Extract the (X, Y) coordinate from the center of the cell holding the provided text.  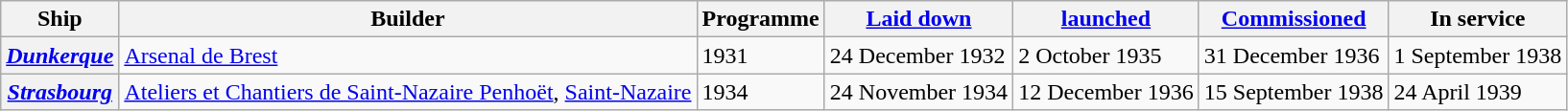
24 November 1934 (918, 92)
12 December 1936 (1106, 92)
Builder (408, 19)
Ship (59, 19)
2 October 1935 (1106, 55)
Commissioned (1294, 19)
In service (1478, 19)
Arsenal de Brest (408, 55)
Laid down (918, 19)
1 September 1938 (1478, 55)
15 September 1938 (1294, 92)
launched (1106, 19)
24 December 1932 (918, 55)
1931 (760, 55)
1934 (760, 92)
Programme (760, 19)
31 December 1936 (1294, 55)
Dunkerque (59, 55)
Ateliers et Chantiers de Saint-Nazaire Penhoët, Saint-Nazaire (408, 92)
Strasbourg (59, 92)
24 April 1939 (1478, 92)
